Search for the cell housing the specified text and yield its (X, Y) center coordinate. 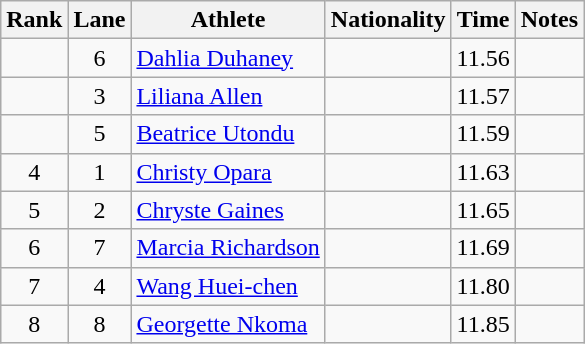
11.63 (483, 172)
11.85 (483, 324)
Lane (100, 20)
Dahlia Duhaney (228, 58)
Athlete (228, 20)
Beatrice Utondu (228, 134)
Nationality (388, 20)
Time (483, 20)
11.80 (483, 286)
Georgette Nkoma (228, 324)
Christy Opara (228, 172)
11.69 (483, 248)
3 (100, 96)
11.65 (483, 210)
11.59 (483, 134)
1 (100, 172)
Notes (549, 20)
11.57 (483, 96)
Marcia Richardson (228, 248)
Chryste Gaines (228, 210)
Rank (34, 20)
Liliana Allen (228, 96)
11.56 (483, 58)
2 (100, 210)
Wang Huei-chen (228, 286)
